Extract the [x, y] coordinate from the center of the cell holding the provided text.  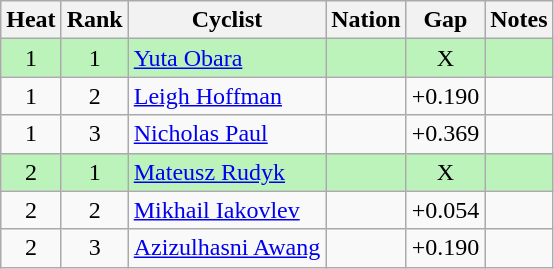
+0.369 [446, 134]
Leigh Hoffman [226, 96]
Azizulhasni Awang [226, 248]
Notes [519, 20]
+0.054 [446, 210]
Cyclist [226, 20]
Nicholas Paul [226, 134]
Yuta Obara [226, 58]
Mikhail Iakovlev [226, 210]
Nation [366, 20]
Mateusz Rudyk [226, 172]
Heat [31, 20]
Rank [94, 20]
Gap [446, 20]
